Pinpoint the cell where the given text exists, returning its [x, y] midpoint coordinate. 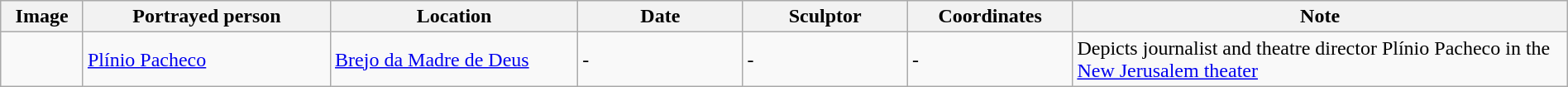
Portrayed person [207, 17]
Note [1320, 17]
Depicts journalist and theatre director Plínio Pacheco in the New Jerusalem theater [1320, 60]
Plínio Pacheco [207, 60]
Coordinates [989, 17]
Brejo da Madre de Deus [455, 60]
Date [660, 17]
Location [455, 17]
Image [42, 17]
Sculptor [825, 17]
